Capture the cell that displays the provided text and extract its [X, Y] central coordinate. 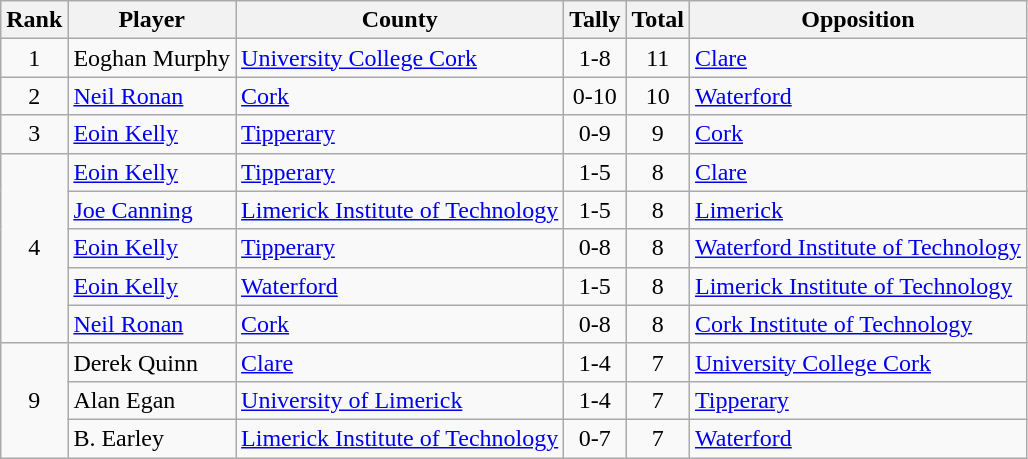
10 [658, 96]
1-8 [595, 58]
Cork Institute of Technology [858, 324]
Opposition [858, 20]
County [400, 20]
11 [658, 58]
Rank [34, 20]
1 [34, 58]
Limerick [858, 210]
0-10 [595, 96]
Player [152, 20]
University of Limerick [400, 400]
Waterford Institute of Technology [858, 248]
Tally [595, 20]
Total [658, 20]
Joe Canning [152, 210]
Derek Quinn [152, 362]
4 [34, 248]
B. Earley [152, 438]
3 [34, 134]
Alan Egan [152, 400]
2 [34, 96]
0-9 [595, 134]
0-7 [595, 438]
Eoghan Murphy [152, 58]
